Search for the cell housing the specified text and yield its [x, y] center coordinate. 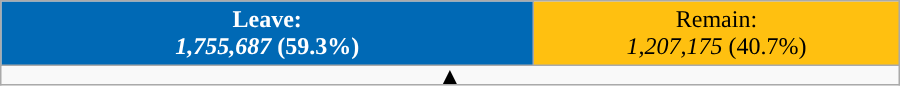
Remain: 1,207,175 (40.7%) [717, 34]
Leave:1,755,687 (59.3%) [268, 34]
